From the cell containing the given text, extract its center point as (X, Y) coordinate. 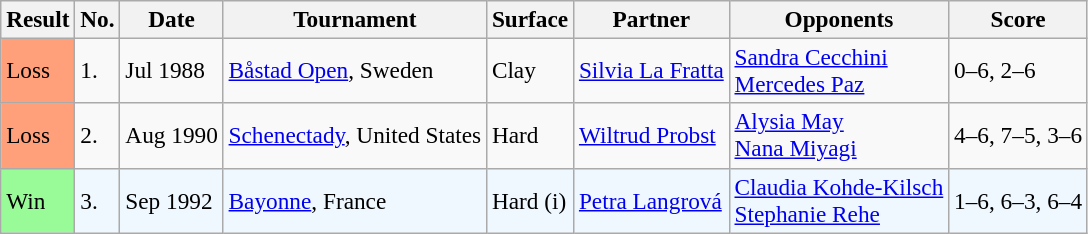
Date (172, 19)
Win (38, 200)
Silvia La Fratta (652, 70)
Sep 1992 (172, 200)
Hard (i) (530, 200)
Aug 1990 (172, 136)
Clay (530, 70)
Jul 1988 (172, 70)
1–6, 6–3, 6–4 (1018, 200)
1. (98, 70)
Score (1018, 19)
3. (98, 200)
No. (98, 19)
Opponents (839, 19)
Petra Langrová (652, 200)
Wiltrud Probst (652, 136)
Hard (530, 136)
Bayonne, France (354, 200)
Schenectady, United States (354, 136)
0–6, 2–6 (1018, 70)
Båstad Open, Sweden (354, 70)
Sandra Cecchini Mercedes Paz (839, 70)
Alysia May Nana Miyagi (839, 136)
Surface (530, 19)
Partner (652, 19)
Tournament (354, 19)
Claudia Kohde-Kilsch Stephanie Rehe (839, 200)
4–6, 7–5, 3–6 (1018, 136)
Result (38, 19)
2. (98, 136)
